Scan for the cell matching the given text and deliver its (X, Y) coordinate at center. 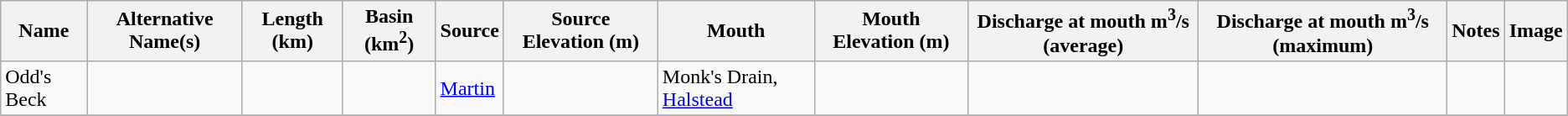
Discharge at mouth m3/s (average) (1084, 31)
Alternative Name(s) (164, 31)
Odd's Beck (44, 87)
Basin (km2) (389, 31)
Length (km) (292, 31)
Source Elevation (m) (580, 31)
Monk's Drain, Halstead (735, 87)
Mouth Elevation (m) (891, 31)
Image (1536, 31)
Mouth (735, 31)
Source (469, 31)
Notes (1476, 31)
Discharge at mouth m3/s (maximum) (1323, 31)
Martin (469, 87)
Name (44, 31)
